Return the [X, Y] coordinate for the center point of the cell that contains the specified text.  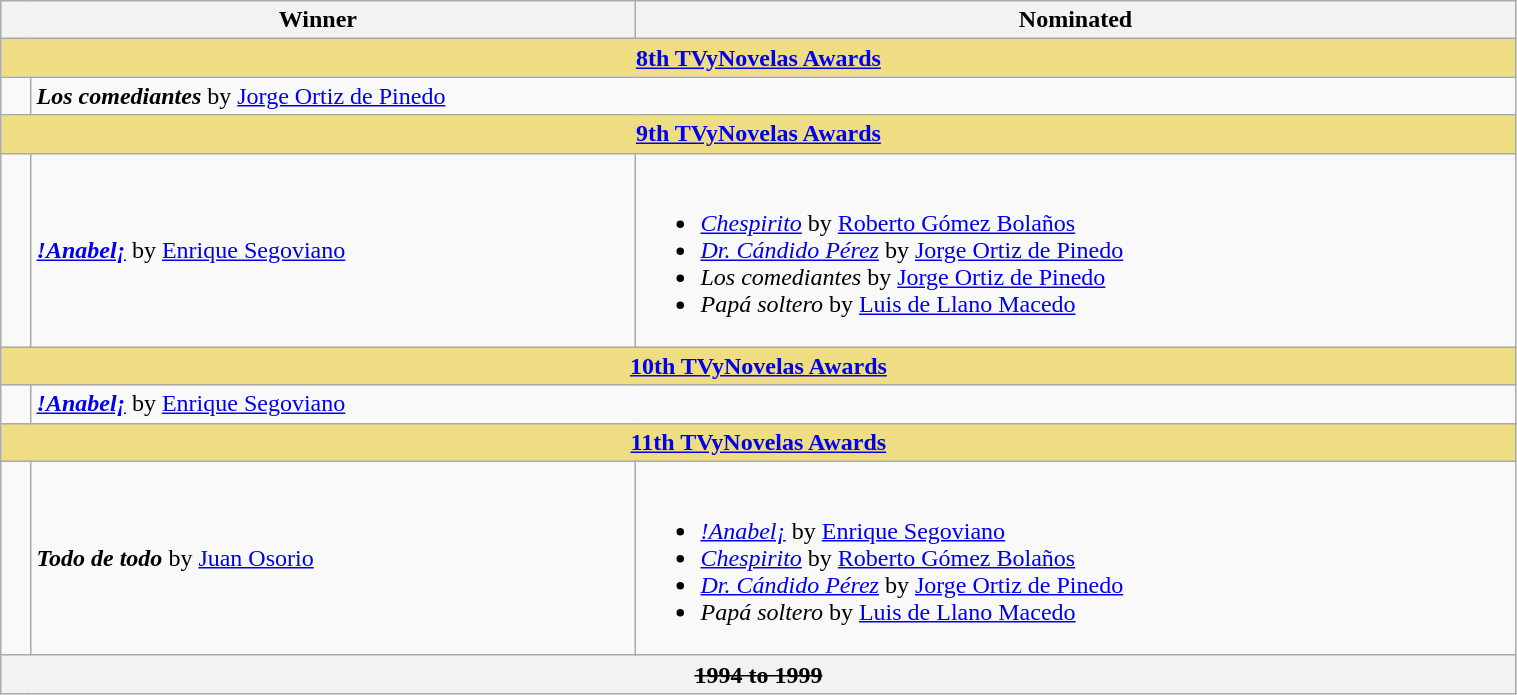
Todo de todo by Juan Osorio [333, 558]
Nominated [1076, 20]
1994 to 1999 [758, 674]
10th TVyNovelas Awards [758, 366]
11th TVyNovelas Awards [758, 442]
!Anabel¡ by Enrique SegovianoChespirito by Roberto Gómez BolañosDr. Cándido Pérez by Jorge Ortiz de PinedoPapá soltero by Luis de Llano Macedo [1076, 558]
Los comediantes by Jorge Ortiz de Pinedo [774, 96]
8th TVyNovelas Awards [758, 58]
Winner [318, 20]
9th TVyNovelas Awards [758, 134]
